Output the [x, y] coordinate of the center of the cell containing the given text.  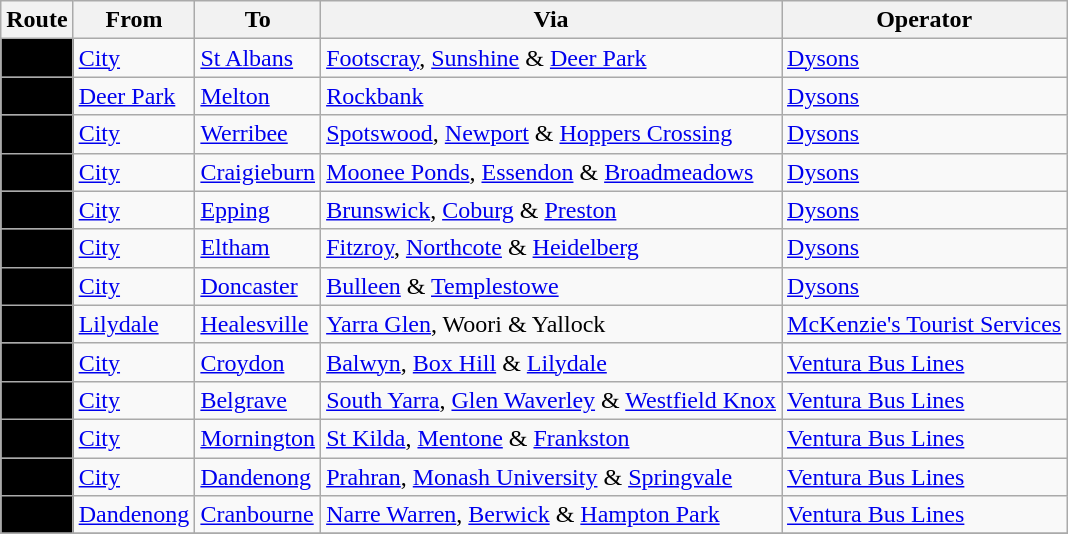
Fitzroy, Northcote & Heidelberg [552, 248]
St Albans [258, 58]
965 [37, 324]
Spotswood, Newport & Hoppers Crossing [552, 134]
958 [37, 248]
Werribee [258, 134]
Eltham [258, 248]
956 [37, 210]
Yarra Glen, Woori & Yallock [552, 324]
942 [37, 58]
McKenzie's Tourist Services [924, 324]
Epping [258, 210]
Deer Park [134, 96]
943 [37, 96]
To [258, 20]
From [134, 20]
Prahran, Monash University & Springvale [552, 477]
Operator [924, 20]
954 [37, 172]
Healesville [258, 324]
968 [37, 400]
Rockbank [552, 96]
Brunswick, Coburg & Preston [552, 210]
Bulleen & Templestowe [552, 286]
Lilydale [134, 324]
981 [37, 515]
Melton [258, 96]
980 [37, 477]
Craigieburn [258, 172]
944 [37, 134]
Via [552, 20]
Balwyn, Box Hill & Lilydale [552, 362]
Route [37, 20]
Croydon [258, 362]
961 [37, 286]
Footscray, Sunshine & Deer Park [552, 58]
966 [37, 362]
St Kilda, Mentone & Frankston [552, 438]
Moonee Ponds, Essendon & Broadmeadows [552, 172]
Cranbourne [258, 515]
Narre Warren, Berwick & Hampton Park [552, 515]
Belgrave [258, 400]
South Yarra, Glen Waverley & Westfield Knox [552, 400]
970 [37, 438]
Mornington [258, 438]
Doncaster [258, 286]
